Output the [X, Y] coordinate of the center of the cell containing the given text.  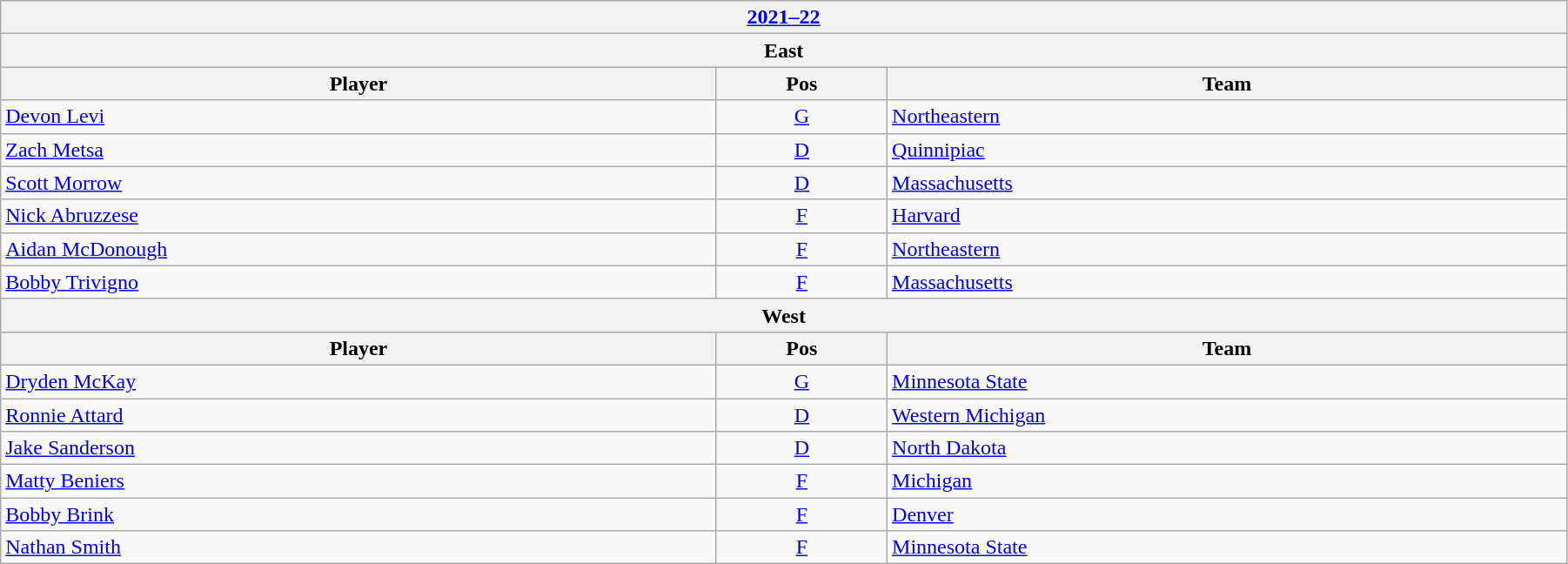
Nathan Smith [358, 547]
Quinnipiac [1227, 150]
Nick Abruzzese [358, 216]
Matty Beniers [358, 481]
Devon Levi [358, 117]
Dryden McKay [358, 381]
Ronnie Attard [358, 415]
Scott Morrow [358, 183]
Western Michigan [1227, 415]
Bobby Brink [358, 514]
Aidan McDonough [358, 249]
Michigan [1227, 481]
North Dakota [1227, 448]
2021–22 [784, 17]
Denver [1227, 514]
Jake Sanderson [358, 448]
East [784, 50]
Bobby Trivigno [358, 282]
Zach Metsa [358, 150]
Harvard [1227, 216]
West [784, 315]
